Locate the cell with the specified text and output its [X, Y] center coordinate. 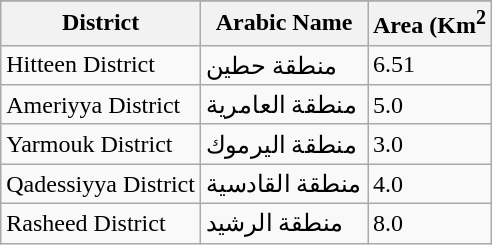
Rasheed District [101, 224]
Yarmouk District [101, 144]
Area (Km2 [430, 24]
Hitteen District [101, 65]
Ameriyya District [101, 105]
5.0 [430, 105]
منطقة العامرية [284, 105]
Qadessiyya District [101, 184]
4.0 [430, 184]
منطقة القادسية [284, 184]
6.51 [430, 65]
منطقة الرشيد [284, 224]
منطقة اليرموك [284, 144]
منطقة حطين [284, 65]
3.0 [430, 144]
8.0 [430, 224]
Arabic Name [284, 24]
District [101, 24]
